Identify which cell holds the provided text, then report its [X, Y] central coordinate. 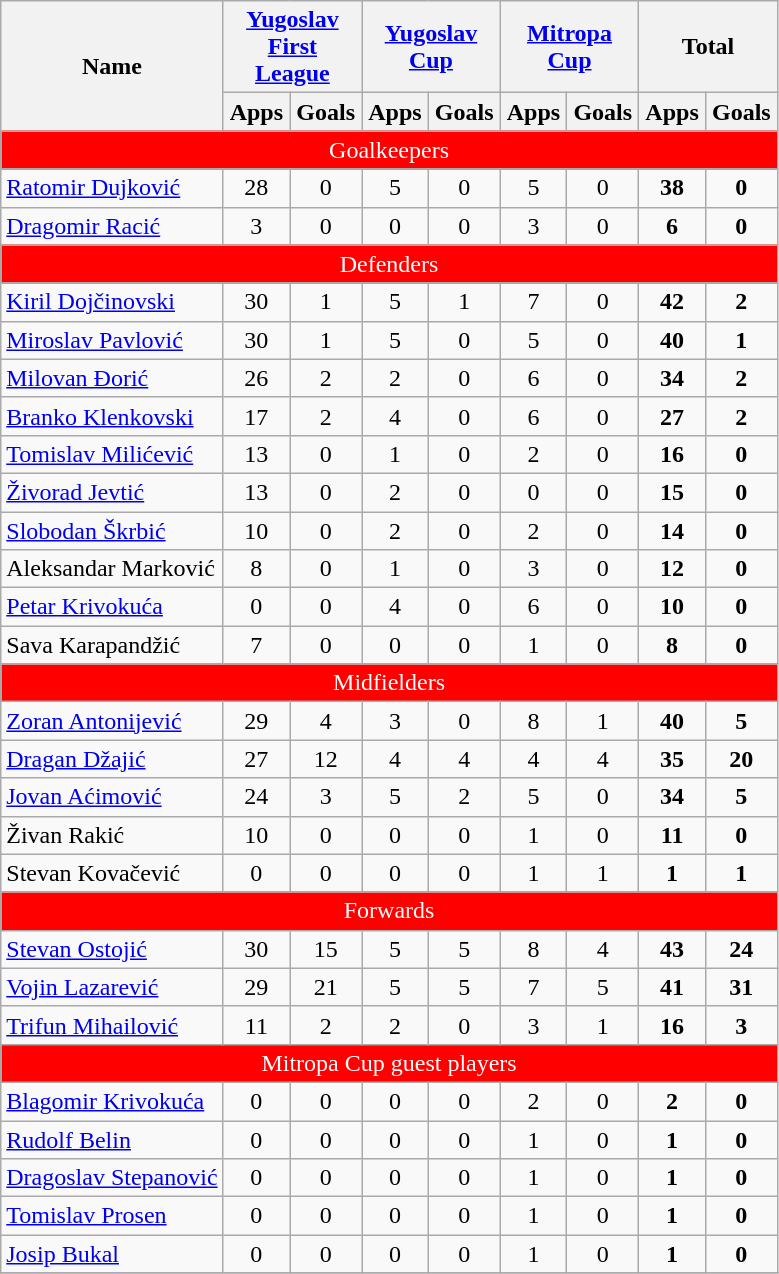
42 [672, 302]
Dragomir Racić [112, 226]
Stevan Kovačević [112, 873]
Miroslav Pavlović [112, 340]
Josip Bukal [112, 1254]
Rudolf Belin [112, 1139]
Kiril Dojčinovski [112, 302]
43 [672, 949]
Blagomir Krivokuća [112, 1101]
Goalkeepers [390, 150]
Tomislav Prosen [112, 1216]
31 [741, 987]
Total [708, 47]
Dragan Džajić [112, 759]
26 [256, 378]
Zoran Antonijević [112, 721]
Milovan Đorić [112, 378]
Slobodan Škrbić [112, 531]
Yugoslav Cup [432, 47]
41 [672, 987]
Trifun Mihailović [112, 1025]
Dragoslav Stepanović [112, 1178]
Mitropa Cup [570, 47]
Tomislav Milićević [112, 454]
Name [112, 66]
Branko Klenkovski [112, 416]
17 [256, 416]
Yugoslav First League [292, 47]
Midfielders [390, 683]
35 [672, 759]
Ratomir Dujković [112, 188]
14 [672, 531]
Jovan Aćimović [112, 797]
Živan Rakić [112, 835]
21 [326, 987]
Aleksandar Marković [112, 569]
Stevan Ostojić [112, 949]
Vojin Lazarević [112, 987]
38 [672, 188]
Sava Karapandžić [112, 645]
Forwards [390, 911]
28 [256, 188]
Mitropa Cup guest players [390, 1063]
Petar Krivokuća [112, 607]
20 [741, 759]
Defenders [390, 264]
Živorad Jevtić [112, 492]
